Identify which cell holds the provided text, then report its (x, y) central coordinate. 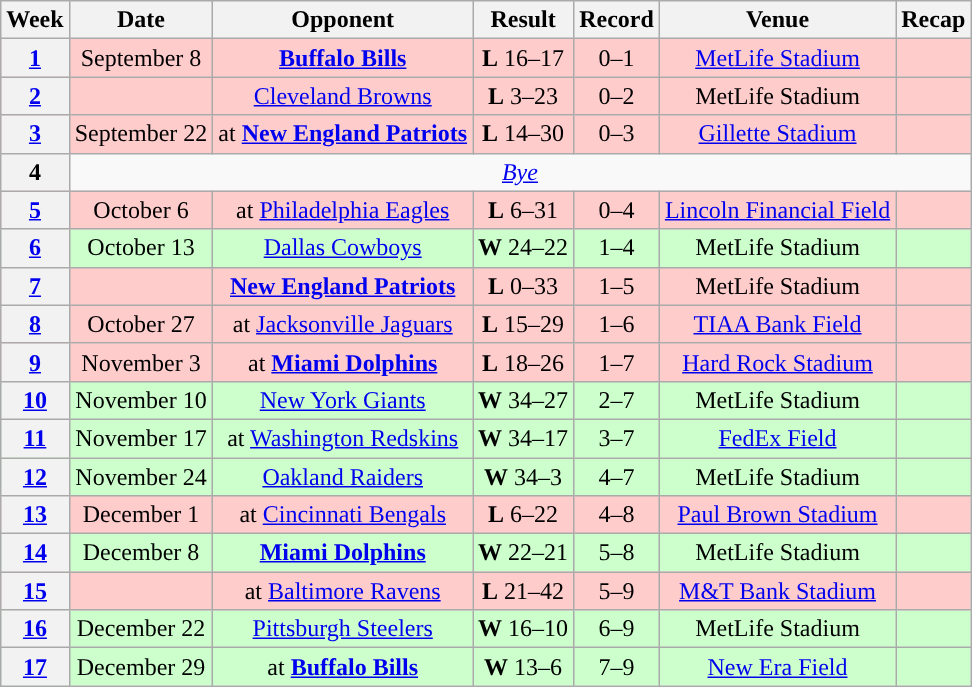
Record (617, 20)
L 18–26 (524, 362)
at Buffalo Bills (343, 667)
13 (35, 515)
W 34–17 (524, 438)
Bye (520, 172)
7–9 (617, 667)
7 (35, 286)
at New England Patriots (343, 134)
Buffalo Bills (343, 58)
W 34–27 (524, 400)
12 (35, 477)
1 (35, 58)
Week (35, 20)
W 22–21 (524, 553)
L 15–29 (524, 324)
Dallas Cowboys (343, 248)
Miami Dolphins (343, 553)
10 (35, 400)
Oakland Raiders (343, 477)
0–3 (617, 134)
at Cincinnati Bengals (343, 515)
17 (35, 667)
3 (35, 134)
2 (35, 96)
December 29 (141, 667)
0–2 (617, 96)
M&T Bank Stadium (777, 591)
9 (35, 362)
6 (35, 248)
15 (35, 591)
FedEx Field (777, 438)
L 14–30 (524, 134)
4–8 (617, 515)
1–5 (617, 286)
Lincoln Financial Field (777, 210)
Hard Rock Stadium (777, 362)
TIAA Bank Field (777, 324)
1–7 (617, 362)
New England Patriots (343, 286)
5–8 (617, 553)
October 6 (141, 210)
at Jacksonville Jaguars (343, 324)
Paul Brown Stadium (777, 515)
8 (35, 324)
0–1 (617, 58)
Date (141, 20)
16 (35, 629)
Cleveland Browns (343, 96)
4 (35, 172)
L 6–22 (524, 515)
11 (35, 438)
at Miami Dolphins (343, 362)
0–4 (617, 210)
Venue (777, 20)
November 24 (141, 477)
3–7 (617, 438)
L 3–23 (524, 96)
November 17 (141, 438)
December 8 (141, 553)
W 13–6 (524, 667)
Recap (934, 20)
1–4 (617, 248)
November 10 (141, 400)
W 34–3 (524, 477)
Gillette Stadium (777, 134)
New York Giants (343, 400)
December 22 (141, 629)
14 (35, 553)
Pittsburgh Steelers (343, 629)
L 16–17 (524, 58)
at Philadelphia Eagles (343, 210)
W 16–10 (524, 629)
at Washington Redskins (343, 438)
L 0–33 (524, 286)
2–7 (617, 400)
October 13 (141, 248)
L 21–42 (524, 591)
November 3 (141, 362)
1–6 (617, 324)
L 6–31 (524, 210)
New Era Field (777, 667)
September 22 (141, 134)
September 8 (141, 58)
Result (524, 20)
October 27 (141, 324)
at Baltimore Ravens (343, 591)
5–9 (617, 591)
6–9 (617, 629)
5 (35, 210)
W 24–22 (524, 248)
4–7 (617, 477)
December 1 (141, 515)
Opponent (343, 20)
